For the text-containing cell, return its midpoint in (X, Y) coordinate format. 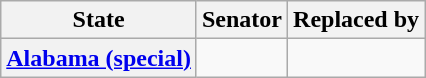
State (99, 20)
Alabama (special) (99, 58)
Replaced by (356, 20)
Senator (242, 20)
